Pinpoint the cell where the given text exists, returning its [X, Y] midpoint coordinate. 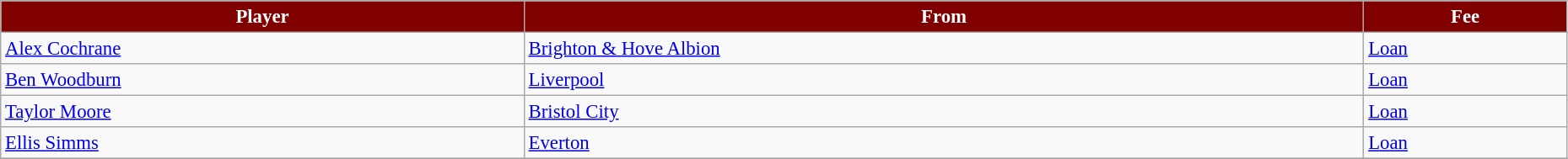
Fee [1465, 17]
Bristol City [944, 112]
Everton [944, 143]
From [944, 17]
Alex Cochrane [263, 49]
Taylor Moore [263, 112]
Liverpool [944, 80]
Ben Woodburn [263, 80]
Player [263, 17]
Ellis Simms [263, 143]
Brighton & Hove Albion [944, 49]
